Provide the (X, Y) coordinate of the cell's center where the given text is located.  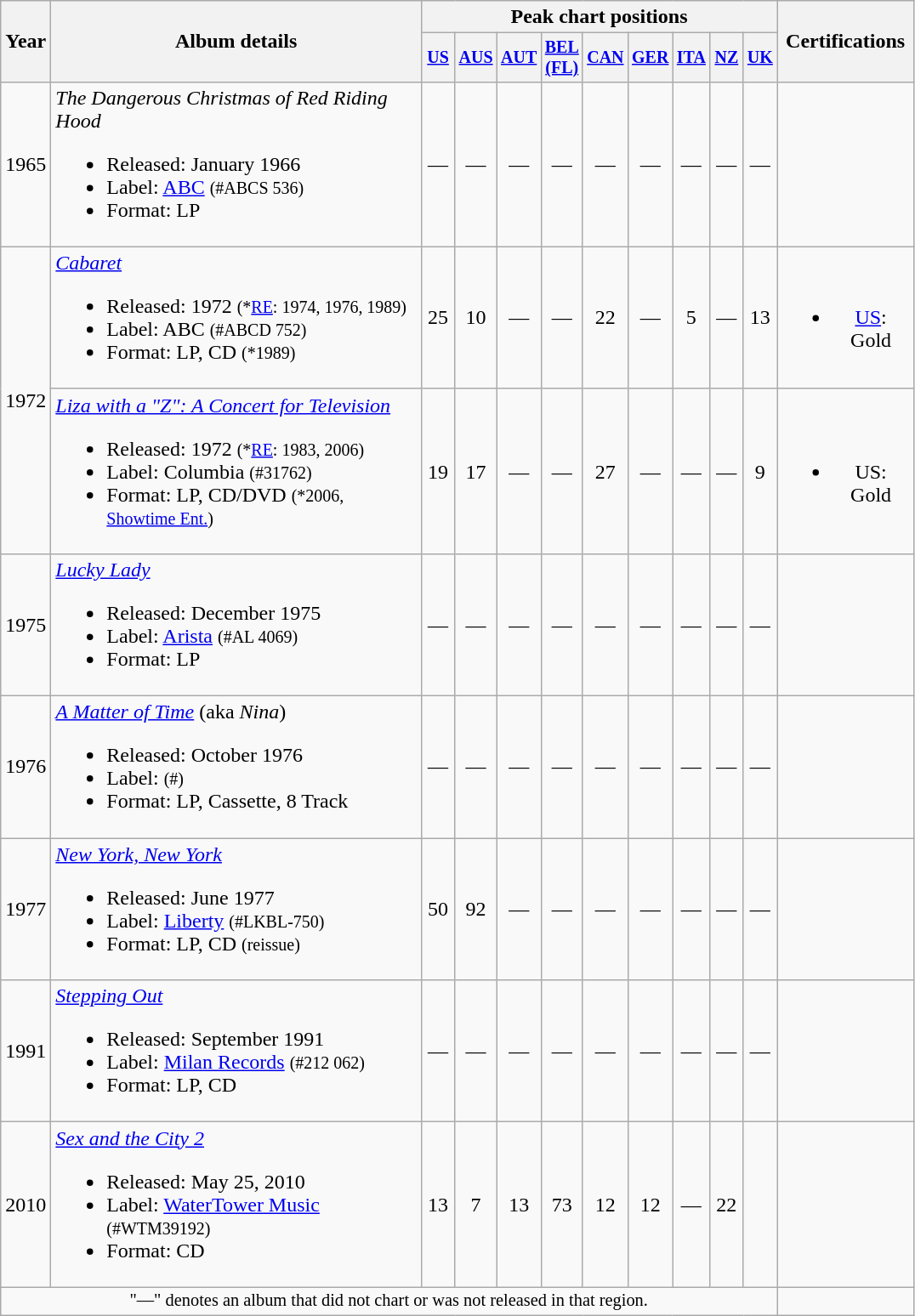
9 (760, 471)
AUS (476, 58)
A Matter of Time (aka Nina)Released: October 1976Label: (#)Format: LP, Cassette, 8 Track (236, 767)
73 (561, 1205)
27 (605, 471)
1991 (26, 1051)
92 (476, 910)
Album details (236, 42)
Certifications (845, 42)
17 (476, 471)
1977 (26, 910)
Liza with a "Z": A Concert for TelevisionReleased: 1972 (*RE: 1983, 2006)Label: Columbia (#31762)Format: LP, CD/DVD (*2006, Showtime Ent.) (236, 471)
GER (650, 58)
New York, New YorkReleased: June 1977Label: Liberty (#LKBL-750)Format: LP, CD (reissue) (236, 910)
NZ (726, 58)
10 (476, 318)
US (437, 58)
CabaretReleased: 1972 (*RE: 1974, 1976, 1989)Label: ABC (#ABCD 752)Format: LP, CD (*1989) (236, 318)
50 (437, 910)
Stepping OutReleased: September 1991Label: Milan Records (#212 062)Format: LP, CD (236, 1051)
UK (760, 58)
1972 (26, 400)
The Dangerous Christmas of Red Riding HoodReleased: January 1966Label: ABC (#ABCS 536)Format: LP (236, 164)
1975 (26, 624)
BEL(FL) (561, 58)
1976 (26, 767)
5 (691, 318)
19 (437, 471)
"—" denotes an album that did not chart or was not released in that region. (389, 1302)
Lucky LadyReleased: December 1975Label: Arista (#AL 4069)Format: LP (236, 624)
CAN (605, 58)
2010 (26, 1205)
ITA (691, 58)
Peak chart positions (599, 17)
25 (437, 318)
1965 (26, 164)
AUT (519, 58)
Year (26, 42)
7 (476, 1205)
Sex and the City 2Released: May 25, 2010Label: WaterTower Music (#WTM39192)Format: CD (236, 1205)
